Determine the (x, y) coordinate at the center of the cell enclosing the given text.  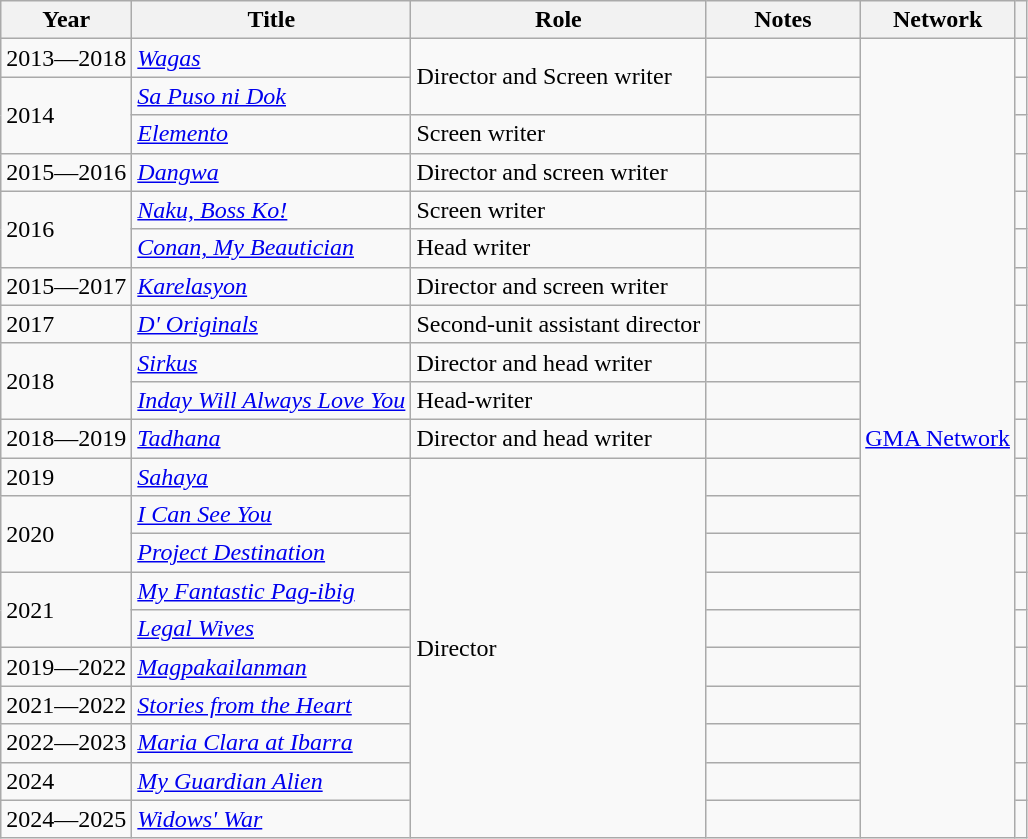
Sirkus (272, 362)
2017 (66, 324)
Role (558, 20)
GMA Network (938, 438)
My Guardian Alien (272, 781)
2015—2017 (66, 286)
Project Destination (272, 553)
2019—2022 (66, 667)
Sa Puso ni Dok (272, 96)
Widows' War (272, 819)
Second-unit assistant director (558, 324)
Notes (783, 20)
2018—2019 (66, 438)
Maria Clara at Ibarra (272, 743)
Karelasyon (272, 286)
2021 (66, 610)
Sahaya (272, 477)
Director (558, 648)
2024 (66, 781)
2024—2025 (66, 819)
Stories from the Heart (272, 705)
2016 (66, 229)
2022—2023 (66, 743)
Conan, My Beautician (272, 248)
D' Originals (272, 324)
Network (938, 20)
Dangwa (272, 172)
Title (272, 20)
2021—2022 (66, 705)
Elemento (272, 134)
2020 (66, 534)
Year (66, 20)
2019 (66, 477)
Director and Screen writer (558, 77)
Magpakailanman (272, 667)
2014 (66, 115)
Head writer (558, 248)
Wagas (272, 58)
I Can See You (272, 515)
2013—2018 (66, 58)
Legal Wives (272, 629)
My Fantastic Pag-ibig (272, 591)
Head-writer (558, 400)
2018 (66, 381)
2015—2016 (66, 172)
Naku, Boss Ko! (272, 210)
Inday Will Always Love You (272, 400)
Tadhana (272, 438)
